Detect which cell encompasses the target text, then output its (x, y) center coordinate. 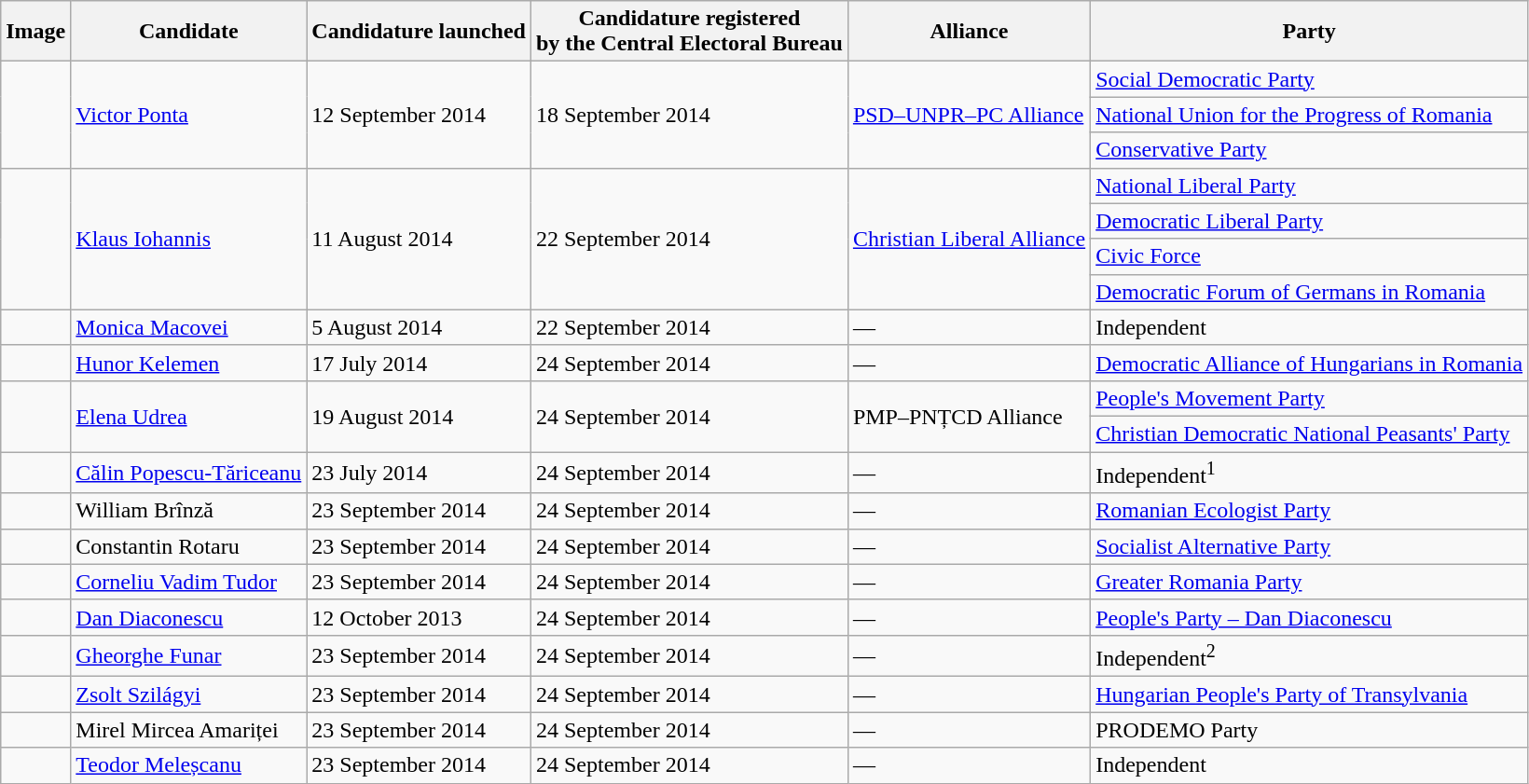
Christian Democratic National Peasants' Party (1309, 433)
Democratic Liberal Party (1309, 221)
Candidature registeredby the Central Electoral Bureau (689, 32)
Image (35, 32)
Călin Popescu-Tăriceanu (188, 472)
Elena Udrea (188, 416)
Civic Force (1309, 256)
Constantin Rotaru (188, 546)
Democratic Forum of Germans in Romania (1309, 292)
Hunor Kelemen (188, 363)
Klaus Iohannis (188, 239)
Corneliu Vadim Tudor (188, 582)
William Brînză (188, 511)
Teodor Meleșcanu (188, 765)
Romanian Ecologist Party (1309, 511)
Social Democratic Party (1309, 79)
National Liberal Party (1309, 186)
Independent1 (1309, 472)
12 September 2014 (420, 115)
Gheorghe Funar (188, 656)
People's Party – Dan Diaconescu (1309, 617)
Conservative Party (1309, 150)
Democratic Alliance of Hungarians in Romania (1309, 363)
18 September 2014 (689, 115)
11 August 2014 (420, 239)
Socialist Alternative Party (1309, 546)
12 October 2013 (420, 617)
PSD–UNPR–PC Alliance (969, 115)
Independent2 (1309, 656)
Greater Romania Party (1309, 582)
Monica Macovei (188, 327)
Hungarian People's Party of Transylvania (1309, 695)
19 August 2014 (420, 416)
Party (1309, 32)
National Union for the Progress of Romania (1309, 115)
PMP–PNȚCD Alliance (969, 416)
Candidate (188, 32)
Victor Ponta (188, 115)
People's Movement Party (1309, 398)
Candidature launched (420, 32)
17 July 2014 (420, 363)
Dan Diaconescu (188, 617)
5 August 2014 (420, 327)
Zsolt Szilágyi (188, 695)
PRODEMO Party (1309, 730)
Christian Liberal Alliance (969, 239)
23 July 2014 (420, 472)
Mirel Mircea Amariței (188, 730)
Alliance (969, 32)
